Capture the cell that displays the provided text and extract its (X, Y) central coordinate. 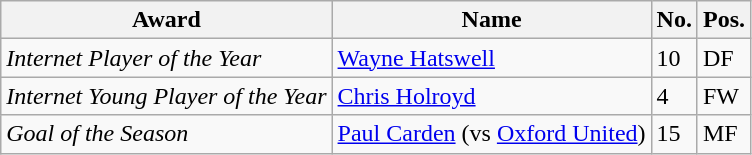
Paul Carden (vs Oxford United) (492, 134)
Goal of the Season (166, 134)
4 (674, 96)
Wayne Hatswell (492, 58)
Internet Player of the Year (166, 58)
10 (674, 58)
MF (724, 134)
Name (492, 20)
Internet Young Player of the Year (166, 96)
DF (724, 58)
No. (674, 20)
Chris Holroyd (492, 96)
15 (674, 134)
FW (724, 96)
Pos. (724, 20)
Award (166, 20)
